For the text-containing cell, return its midpoint in [X, Y] coordinate format. 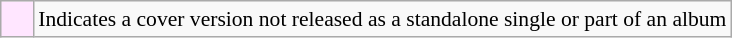
Indicates a cover version not released as a standalone single or part of an album [382, 19]
